Capture the cell that displays the provided text and extract its [X, Y] central coordinate. 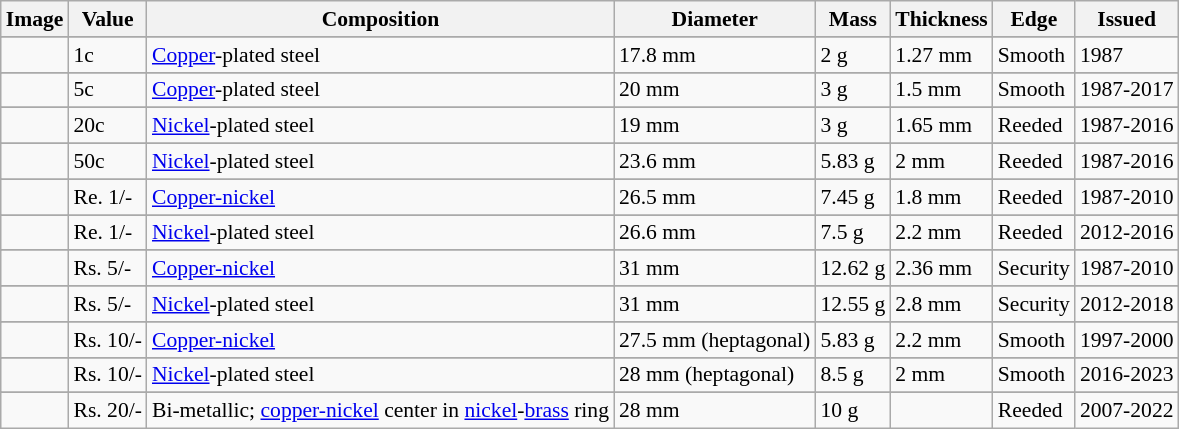
19 mm [714, 126]
Issued [1127, 19]
1.8 mm [942, 197]
12.62 g [852, 269]
10 g [852, 411]
1987-2017 [1127, 90]
2012-2016 [1127, 233]
7.5 g [852, 233]
8.5 g [852, 375]
Thickness [942, 19]
Mass [852, 19]
2 g [852, 55]
Edge [1034, 19]
2007-2022 [1127, 411]
1.27 mm [942, 55]
12.55 g [852, 304]
2012-2018 [1127, 304]
Rs. 20/- [107, 411]
27.5 mm (heptagonal) [714, 340]
23.6 mm [714, 162]
20 mm [714, 90]
Composition [380, 19]
50c [107, 162]
2.36 mm [942, 269]
17.8 mm [714, 55]
2016-2023 [1127, 375]
1.5 mm [942, 90]
1997-2000 [1127, 340]
Diameter [714, 19]
7.45 g [852, 197]
1.65 mm [942, 126]
28 mm (heptagonal) [714, 375]
5c [107, 90]
Bi-metallic; copper-nickel center in nickel-brass ring [380, 411]
26.6 mm [714, 233]
1987 [1127, 55]
2.8 mm [942, 304]
26.5 mm [714, 197]
20c [107, 126]
1c [107, 55]
Image [35, 19]
Value [107, 19]
28 mm [714, 411]
